Output the [X, Y] coordinate of the center of the cell containing the given text.  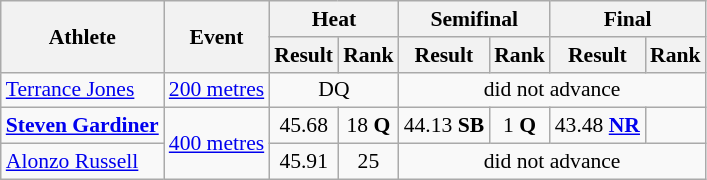
Final [628, 19]
200 metres [216, 90]
Semifinal [474, 19]
400 metres [216, 144]
DQ [334, 90]
45.91 [304, 162]
45.68 [304, 126]
Steven Gardiner [82, 126]
Heat [334, 19]
25 [368, 162]
Terrance Jones [82, 90]
Alonzo Russell [82, 162]
44.13 SB [444, 126]
Athlete [82, 36]
1 Q [520, 126]
18 Q [368, 126]
Event [216, 36]
43.48 NR [598, 126]
